Detect which cell encompasses the target text, then output its (X, Y) center coordinate. 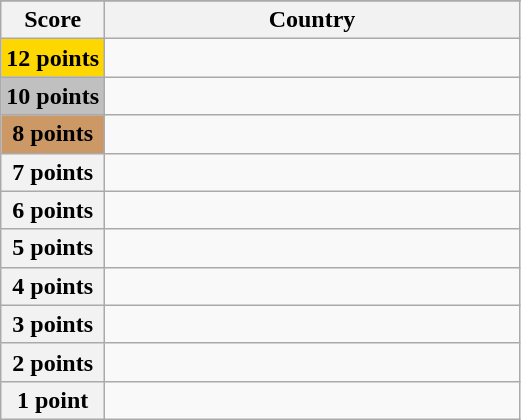
1 point (53, 400)
Score (53, 20)
4 points (53, 286)
6 points (53, 210)
Country (312, 20)
7 points (53, 172)
10 points (53, 96)
2 points (53, 362)
3 points (53, 324)
12 points (53, 58)
5 points (53, 248)
8 points (53, 134)
